Capture the cell that displays the provided text and extract its [X, Y] central coordinate. 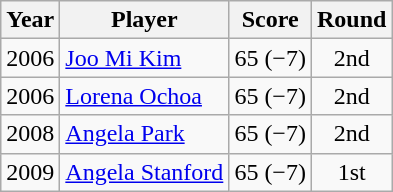
Year [30, 20]
1st [351, 172]
Lorena Ochoa [144, 96]
Angela Park [144, 134]
2008 [30, 134]
Joo Mi Kim [144, 58]
Round [351, 20]
Score [270, 20]
Angela Stanford [144, 172]
Player [144, 20]
2009 [30, 172]
